Return [x, y] of the center of cell containing provided text 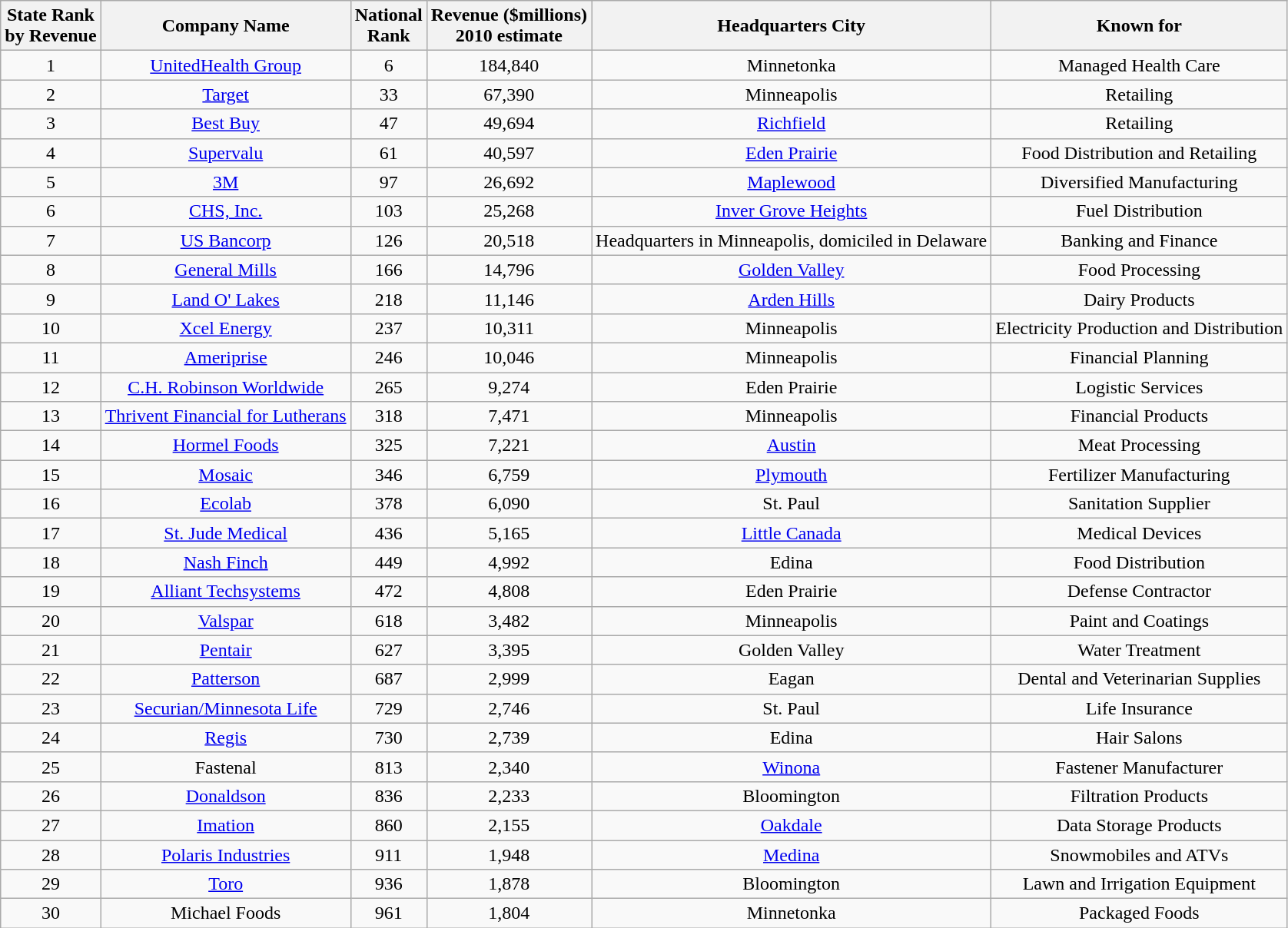
67,390 [509, 94]
449 [389, 562]
7,471 [509, 416]
4,808 [509, 592]
Fastener Manufacturer [1139, 767]
Life Insurance [1139, 708]
97 [389, 182]
1,804 [509, 913]
25 [51, 767]
12 [51, 386]
13 [51, 416]
Fuel Distribution [1139, 211]
Patterson [226, 679]
246 [389, 357]
936 [389, 884]
UnitedHealth Group [226, 65]
4,992 [509, 562]
Electricity Production and Distribution [1139, 328]
5,165 [509, 533]
Financial Planning [1139, 357]
22 [51, 679]
10,311 [509, 328]
3,395 [509, 650]
325 [389, 446]
CHS, Inc. [226, 211]
Filtration Products [1139, 796]
29 [51, 884]
Supervalu [226, 153]
11,146 [509, 299]
16 [51, 504]
860 [389, 825]
State Rankby Revenue [51, 26]
Lawn and Irrigation Equipment [1139, 884]
218 [389, 299]
Regis [226, 737]
61 [389, 153]
Food Distribution and Retailing [1139, 153]
St. Jude Medical [226, 533]
Toro [226, 884]
Michael Foods [226, 913]
2,746 [509, 708]
730 [389, 737]
23 [51, 708]
2,739 [509, 737]
5 [51, 182]
Medina [792, 855]
Hair Salons [1139, 737]
Inver Grove Heights [792, 211]
Paint and Coatings [1139, 621]
Sanitation Supplier [1139, 504]
813 [389, 767]
1,878 [509, 884]
Food Distribution [1139, 562]
911 [389, 855]
Land O' Lakes [226, 299]
Hormel Foods [226, 446]
Packaged Foods [1139, 913]
NationalRank [389, 26]
Donaldson [226, 796]
729 [389, 708]
49,694 [509, 124]
17 [51, 533]
21 [51, 650]
436 [389, 533]
C.H. Robinson Worldwide [226, 386]
26,692 [509, 182]
Managed Health Care [1139, 65]
Xcel Energy [226, 328]
Ameriprise [226, 357]
47 [389, 124]
1,948 [509, 855]
40,597 [509, 153]
28 [51, 855]
4 [51, 153]
Banking and Finance [1139, 240]
9,274 [509, 386]
Maplewood [792, 182]
618 [389, 621]
Eagan [792, 679]
Valspar [226, 621]
33 [389, 94]
836 [389, 796]
Revenue ($millions) 2010 estimate [509, 26]
20 [51, 621]
11 [51, 357]
Best Buy [226, 124]
27 [51, 825]
26 [51, 796]
2,155 [509, 825]
Data Storage Products [1139, 825]
Dental and Veterinarian Supplies [1139, 679]
7 [51, 240]
Water Treatment [1139, 650]
Mosaic [226, 475]
265 [389, 386]
Known for [1139, 26]
24 [51, 737]
8 [51, 270]
Nash Finch [226, 562]
Dairy Products [1139, 299]
Target [226, 94]
Company Name [226, 26]
Thrivent Financial for Lutherans [226, 416]
237 [389, 328]
Fastenal [226, 767]
1 [51, 65]
2 [51, 94]
2,340 [509, 767]
14 [51, 446]
20,518 [509, 240]
3,482 [509, 621]
25,268 [509, 211]
6,759 [509, 475]
30 [51, 913]
Oakdale [792, 825]
318 [389, 416]
3M [226, 182]
Financial Products [1139, 416]
378 [389, 504]
Headquarters in Minneapolis, domiciled in Delaware [792, 240]
Austin [792, 446]
961 [389, 913]
103 [389, 211]
3 [51, 124]
Winona [792, 767]
687 [389, 679]
Headquarters City [792, 26]
18 [51, 562]
472 [389, 592]
US Bancorp [226, 240]
166 [389, 270]
Richfield [792, 124]
Medical Devices [1139, 533]
Fertilizer Manufacturing [1139, 475]
Meat Processing [1139, 446]
Alliant Techsystems [226, 592]
Plymouth [792, 475]
2,999 [509, 679]
Arden Hills [792, 299]
Diversified Manufacturing [1139, 182]
2,233 [509, 796]
Imation [226, 825]
Securian/Minnesota Life [226, 708]
Polaris Industries [226, 855]
184,840 [509, 65]
19 [51, 592]
Food Processing [1139, 270]
Logistic Services [1139, 386]
9 [51, 299]
6,090 [509, 504]
Little Canada [792, 533]
627 [389, 650]
General Mills [226, 270]
10 [51, 328]
346 [389, 475]
Defense Contractor [1139, 592]
10,046 [509, 357]
126 [389, 240]
14,796 [509, 270]
15 [51, 475]
Ecolab [226, 504]
Pentair [226, 650]
Snowmobiles and ATVs [1139, 855]
7,221 [509, 446]
